Extract the [X, Y] coordinate from the center of the cell holding the provided text.  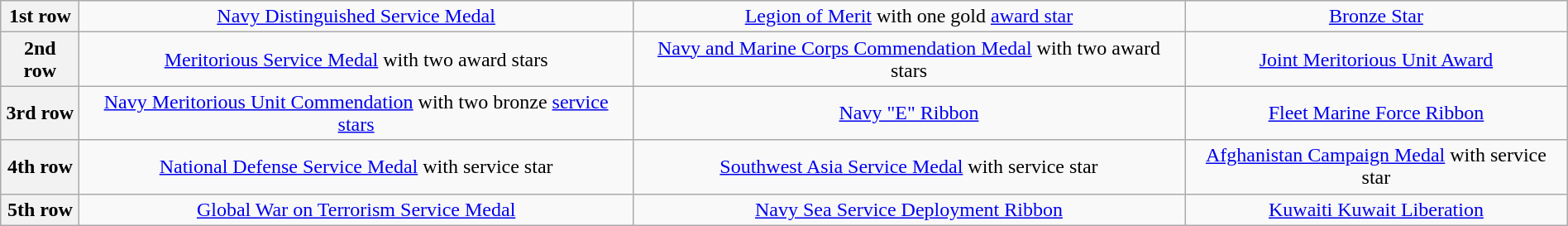
Afghanistan Campaign Medal with service star [1376, 167]
Legion of Merit with one gold award star [908, 17]
Bronze Star [1376, 17]
Meritorious Service Medal with two award stars [356, 60]
3rd row [40, 113]
Joint Meritorious Unit Award [1376, 60]
Navy "E" Ribbon [908, 113]
National Defense Service Medal with service star [356, 167]
Fleet Marine Force Ribbon [1376, 113]
Southwest Asia Service Medal with service star [908, 167]
5th row [40, 209]
Kuwaiti Kuwait Liberation [1376, 209]
1st row [40, 17]
4th row [40, 167]
Navy and Marine Corps Commendation Medal with two award stars [908, 60]
Navy Sea Service Deployment Ribbon [908, 209]
Global War on Terrorism Service Medal [356, 209]
Navy Meritorious Unit Commendation with two bronze service stars [356, 113]
Navy Distinguished Service Medal [356, 17]
2nd row [40, 60]
